Extract the [x, y] coordinate from the center of the cell holding the provided text.  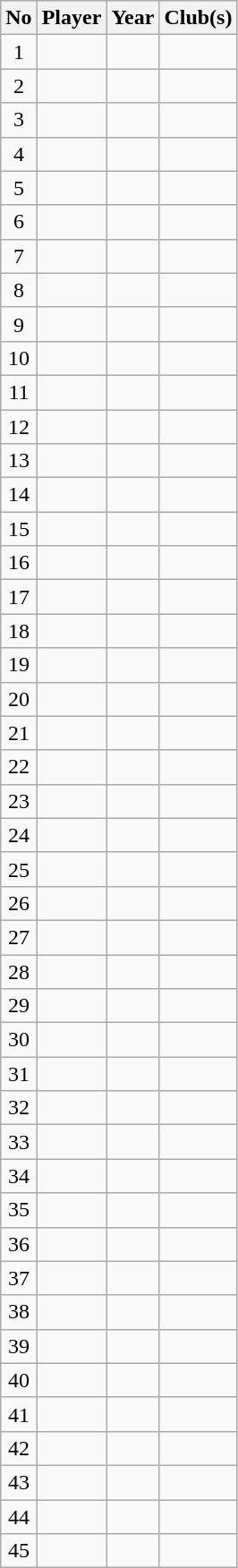
25 [19, 869]
44 [19, 1517]
22 [19, 767]
29 [19, 1006]
6 [19, 222]
16 [19, 563]
15 [19, 529]
35 [19, 1210]
9 [19, 324]
1 [19, 52]
45 [19, 1551]
5 [19, 188]
37 [19, 1278]
17 [19, 597]
30 [19, 1040]
34 [19, 1176]
41 [19, 1414]
11 [19, 392]
43 [19, 1482]
Player [72, 18]
10 [19, 358]
42 [19, 1448]
13 [19, 461]
8 [19, 290]
4 [19, 154]
18 [19, 631]
26 [19, 903]
27 [19, 937]
36 [19, 1244]
31 [19, 1074]
28 [19, 971]
19 [19, 665]
Year [132, 18]
39 [19, 1346]
3 [19, 120]
Club(s) [199, 18]
2 [19, 86]
32 [19, 1108]
7 [19, 256]
20 [19, 699]
14 [19, 495]
21 [19, 733]
12 [19, 427]
23 [19, 801]
No [19, 18]
38 [19, 1312]
40 [19, 1380]
24 [19, 835]
33 [19, 1142]
